Pinpoint the cell where the given text exists, returning its (x, y) midpoint coordinate. 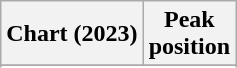
Chart (2023) (72, 34)
Peakposition (189, 34)
